Extract the [X, Y] coordinate from the center of the cell holding the provided text.  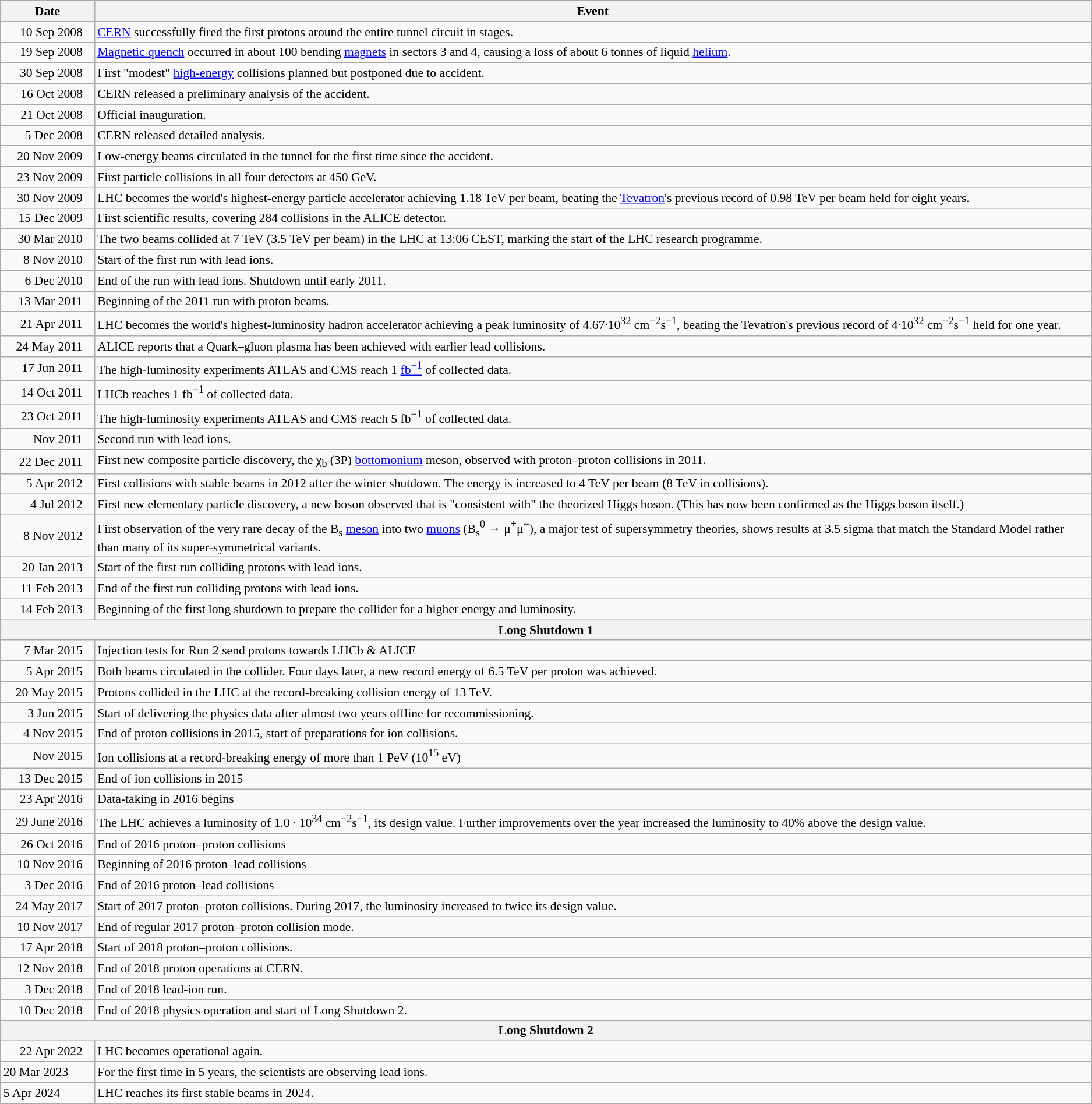
20 Nov 2009 [48, 157]
CERN released a preliminary analysis of the accident. [593, 94]
CERN successfully fired the first protons around the entire tunnel circuit in stages. [593, 32]
17 Apr 2018 [48, 948]
17 Jun 2011 [48, 368]
20 May 2015 [48, 692]
Both beams circulated in the collider. Four days later, a new record energy of 6.5 TeV per proton was achieved. [593, 671]
5 Apr 2024 [48, 1093]
LHC reaches its first stable beams in 2024. [593, 1093]
Start of delivering the physics data after almost two years offline for recommissioning. [593, 713]
26 Oct 2016 [48, 844]
First "modest" high-energy collisions planned but postponed due to accident. [593, 73]
14 Oct 2011 [48, 392]
First new composite particle discovery, the χb (3P) bottomonium meson, observed with proton–proton collisions in 2011. [593, 461]
Long Shutdown 1 [546, 630]
Beginning of the first long shutdown to prepare the collider for a higher energy and luminosity. [593, 610]
The high-luminosity experiments ATLAS and CMS reach 5 fb−1 of collected data. [593, 417]
LHCb reaches 1 fb−1 of collected data. [593, 392]
Injection tests for Run 2 send protons towards LHCb & ALICE [593, 651]
4 Jul 2012 [48, 505]
24 May 2017 [48, 907]
Date [48, 11]
6 Dec 2010 [48, 281]
Low-energy beams circulated in the tunnel for the first time since the accident. [593, 157]
CERN released detailed analysis. [593, 136]
5 Apr 2012 [48, 484]
10 Nov 2017 [48, 927]
Second run with lead ions. [593, 439]
Protons collided in the LHC at the record-breaking collision energy of 13 TeV. [593, 692]
Start of 2018 proton–proton collisions. [593, 948]
Nov 2015 [48, 756]
21 Oct 2008 [48, 115]
End of regular 2017 proton–proton collision mode. [593, 927]
LHC becomes operational again. [593, 1052]
16 Oct 2008 [48, 94]
8 Nov 2012 [48, 537]
23 Nov 2009 [48, 177]
4 Nov 2015 [48, 734]
11 Feb 2013 [48, 589]
23 Apr 2016 [48, 799]
7 Mar 2015 [48, 651]
First particle collisions in all four detectors at 450 GeV. [593, 177]
21 Apr 2011 [48, 324]
30 Sep 2008 [48, 73]
Start of 2017 proton–proton collisions. During 2017, the luminosity increased to twice its design value. [593, 907]
For the first time in 5 years, the scientists are observing lead ions. [593, 1073]
13 Mar 2011 [48, 302]
22 Dec 2011 [48, 461]
23 Oct 2011 [48, 417]
10 Nov 2016 [48, 865]
End of ion collisions in 2015 [593, 779]
Data-taking in 2016 begins [593, 799]
10 Dec 2018 [48, 1010]
19 Sep 2008 [48, 52]
End of 2016 proton–proton collisions [593, 844]
Magnetic quench occurred in about 100 bending magnets in sectors 3 and 4, causing a loss of about 6 tonnes of liquid helium. [593, 52]
The two beams collided at 7 TeV (3.5 TeV per beam) in the LHC at 13:06 CEST, marking the start of the LHC research programme. [593, 239]
24 May 2011 [48, 346]
End of the run with lead ions. Shutdown until early 2011. [593, 281]
Ion collisions at a record-breaking energy of more than 1 PeV (1015 eV) [593, 756]
End of 2018 proton operations at CERN. [593, 969]
5 Dec 2008 [48, 136]
3 Dec 2018 [48, 989]
30 Nov 2009 [48, 198]
3 Jun 2015 [48, 713]
Beginning of 2016 proton–lead collisions [593, 865]
12 Nov 2018 [48, 969]
End of 2018 physics operation and start of Long Shutdown 2. [593, 1010]
Beginning of the 2011 run with proton beams. [593, 302]
ALICE reports that a Quark–gluon plasma has been achieved with earlier lead collisions. [593, 346]
8 Nov 2010 [48, 260]
5 Apr 2015 [48, 671]
Event [593, 11]
13 Dec 2015 [48, 779]
First scientific results, covering 284 collisions in the ALICE detector. [593, 218]
Long Shutdown 2 [546, 1031]
3 Dec 2016 [48, 886]
20 Jan 2013 [48, 568]
29 June 2016 [48, 822]
14 Feb 2013 [48, 610]
Start of the first run colliding protons with lead ions. [593, 568]
22 Apr 2022 [48, 1052]
Official inauguration. [593, 115]
End of proton collisions in 2015, start of preparations for ion collisions. [593, 734]
10 Sep 2008 [48, 32]
15 Dec 2009 [48, 218]
The high-luminosity experiments ATLAS and CMS reach 1 fb−1 of collected data. [593, 368]
First collisions with stable beams in 2012 after the winter shutdown. The energy is increased to 4 TeV per beam (8 TeV in collisions). [593, 484]
End of the first run colliding protons with lead ions. [593, 589]
30 Mar 2010 [48, 239]
20 Mar 2023 [48, 1073]
Start of the first run with lead ions. [593, 260]
End of 2016 proton–lead collisions [593, 886]
End of 2018 lead-ion run. [593, 989]
Nov 2011 [48, 439]
